Identify which cell holds the provided text, then report its (X, Y) central coordinate. 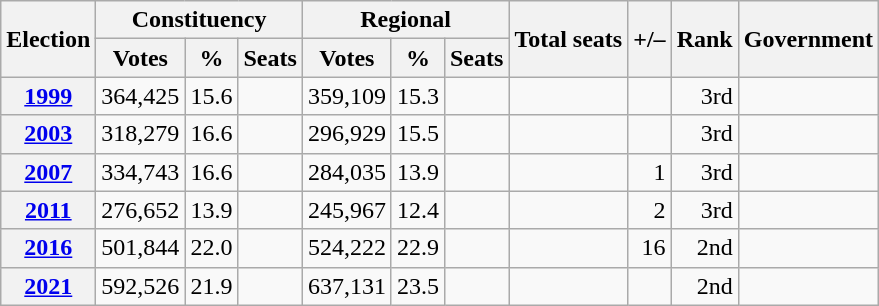
2011 (48, 210)
2016 (48, 248)
592,526 (140, 286)
Total seats (568, 39)
276,652 (140, 210)
15.3 (418, 96)
Rank (704, 39)
524,222 (346, 248)
2 (650, 210)
334,743 (140, 172)
2021 (48, 286)
284,035 (346, 172)
Regional (406, 20)
1 (650, 172)
15.6 (212, 96)
21.9 (212, 286)
296,929 (346, 134)
501,844 (140, 248)
359,109 (346, 96)
2003 (48, 134)
23.5 (418, 286)
2007 (48, 172)
Constituency (200, 20)
16 (650, 248)
364,425 (140, 96)
637,131 (346, 286)
Election (48, 39)
1999 (48, 96)
Government (808, 39)
+/– (650, 39)
22.0 (212, 248)
22.9 (418, 248)
15.5 (418, 134)
12.4 (418, 210)
318,279 (140, 134)
245,967 (346, 210)
